From the cell containing the given text, extract its center point as (x, y) coordinate. 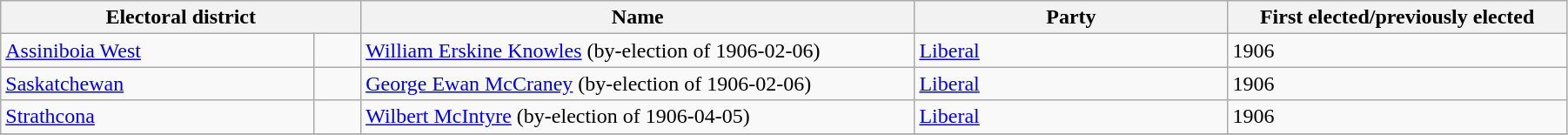
Name (638, 17)
Party (1071, 17)
Electoral district (181, 17)
Strathcona (157, 117)
First elected/previously elected (1397, 17)
Wilbert McIntyre (by-election of 1906-04-05) (638, 117)
William Erskine Knowles (by-election of 1906-02-06) (638, 51)
Saskatchewan (157, 84)
Assiniboia West (157, 51)
George Ewan McCraney (by-election of 1906-02-06) (638, 84)
